Return (x, y) of the center of cell containing provided text 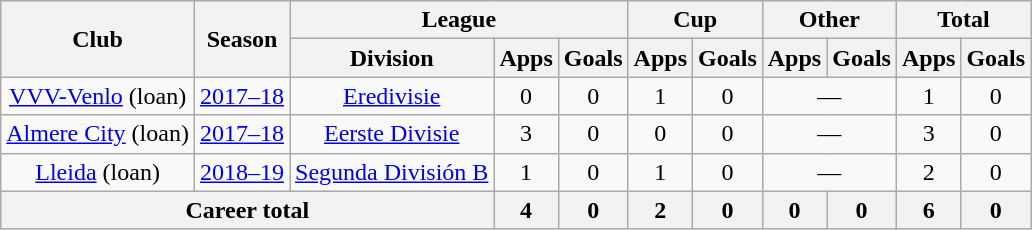
Other (829, 20)
Segunda División B (392, 172)
Eredivisie (392, 96)
Career total (248, 210)
Cup (695, 20)
Season (242, 39)
Lleida (loan) (98, 172)
VVV-Venlo (loan) (98, 96)
Eerste Divisie (392, 134)
4 (526, 210)
Almere City (loan) (98, 134)
Club (98, 39)
6 (928, 210)
League (460, 20)
2018–19 (242, 172)
Division (392, 58)
Total (963, 20)
